Return the [x, y] coordinate for the center point of the cell that contains the specified text.  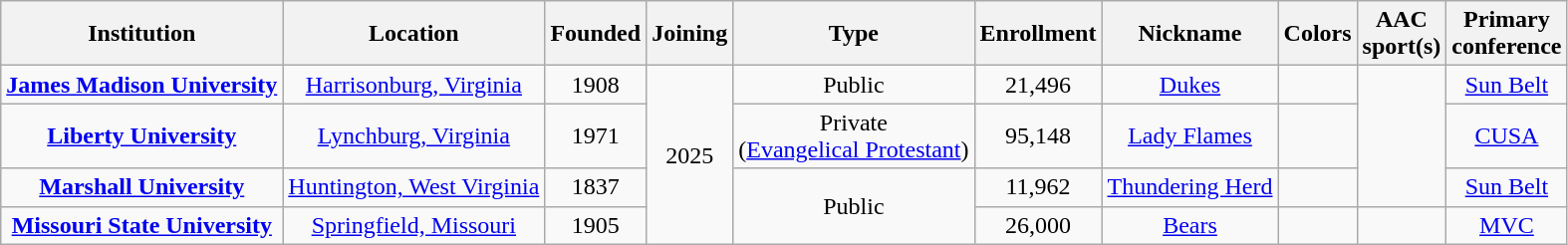
1905 [596, 225]
26,000 [1038, 225]
95,148 [1038, 135]
Private(Evangelical Protestant) [854, 135]
Colors [1317, 34]
Liberty University [141, 135]
Nickname [1189, 34]
Springfield, Missouri [414, 225]
Huntington, West Virginia [414, 187]
James Madison University [141, 85]
Institution [141, 34]
CUSA [1506, 135]
Lynchburg, Virginia [414, 135]
Joining [689, 34]
1837 [596, 187]
Bears [1189, 225]
Dukes [1189, 85]
AACsport(s) [1402, 34]
Harrisonburg, Virginia [414, 85]
21,496 [1038, 85]
Location [414, 34]
Founded [596, 34]
MVC [1506, 225]
Lady Flames [1189, 135]
11,962 [1038, 187]
1971 [596, 135]
2025 [689, 155]
Thundering Herd [1189, 187]
Enrollment [1038, 34]
1908 [596, 85]
Missouri State University [141, 225]
Type [854, 34]
Primaryconference [1506, 34]
Marshall University [141, 187]
